Return (X, Y) of the center of cell containing provided text 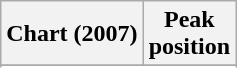
Peakposition (189, 34)
Chart (2007) (72, 34)
